From the cell containing the given text, extract its center point as (x, y) coordinate. 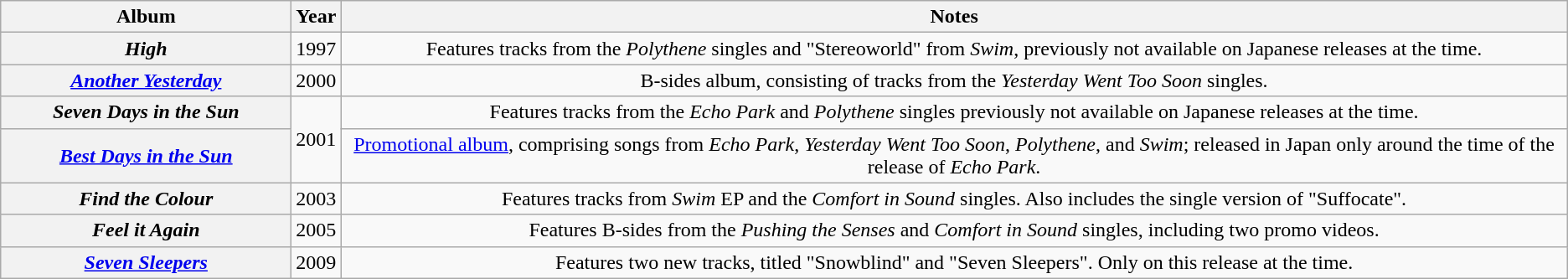
Features B-sides from the Pushing the Senses and Comfort in Sound singles, including two promo videos. (954, 230)
2005 (317, 230)
Find the Colour (146, 199)
1997 (317, 49)
Features tracks from Swim EP and the Comfort in Sound singles. Also includes the single version of "Suffocate". (954, 199)
Seven Days in the Sun (146, 112)
Seven Sleepers (146, 262)
2003 (317, 199)
Best Days in the Sun (146, 156)
Features two new tracks, titled "Snowblind" and "Seven Sleepers". Only on this release at the time. (954, 262)
2000 (317, 80)
Features tracks from the Polythene singles and "Stereoworld" from Swim, previously not available on Japanese releases at the time. (954, 49)
High (146, 49)
2001 (317, 139)
Another Yesterday (146, 80)
Features tracks from the Echo Park and Polythene singles previously not available on Japanese releases at the time. (954, 112)
2009 (317, 262)
Notes (954, 17)
Year (317, 17)
B-sides album, consisting of tracks from the Yesterday Went Too Soon singles. (954, 80)
Feel it Again (146, 230)
Album (146, 17)
